Extract the [X, Y] coordinate from the center of the cell holding the provided text.  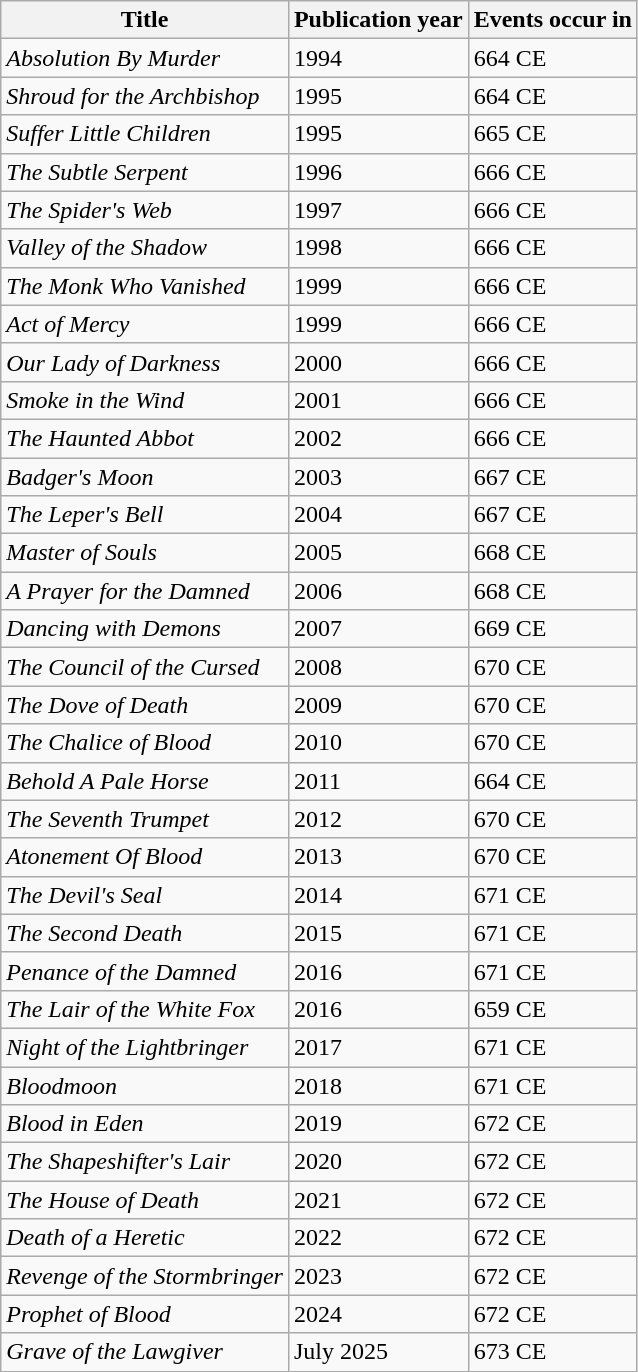
2006 [378, 591]
1998 [378, 248]
Shroud for the Archbishop [145, 96]
2007 [378, 629]
Dancing with Demons [145, 629]
Smoke in the Wind [145, 400]
A Prayer for the Damned [145, 591]
Badger's Moon [145, 477]
2013 [378, 857]
The Haunted Abbot [145, 438]
Night of the Lightbringer [145, 1047]
2008 [378, 667]
2018 [378, 1085]
Publication year [378, 20]
2000 [378, 362]
Suffer Little Children [145, 134]
2003 [378, 477]
2010 [378, 743]
2015 [378, 933]
Act of Mercy [145, 324]
The Spider's Web [145, 210]
Revenge of the Stormbringer [145, 1276]
665 CE [552, 134]
659 CE [552, 1009]
Bloodmoon [145, 1085]
Blood in Eden [145, 1124]
Title [145, 20]
Grave of the Lawgiver [145, 1352]
673 CE [552, 1352]
2023 [378, 1276]
The Devil's Seal [145, 895]
669 CE [552, 629]
2021 [378, 1200]
Our Lady of Darkness [145, 362]
The Subtle Serpent [145, 172]
The Shapeshifter's Lair [145, 1162]
Events occur in [552, 20]
The Dove of Death [145, 705]
Valley of the Shadow [145, 248]
2001 [378, 400]
July 2025 [378, 1352]
The Seventh Trumpet [145, 819]
2019 [378, 1124]
1994 [378, 58]
2024 [378, 1314]
2011 [378, 781]
2020 [378, 1162]
Behold A Pale Horse [145, 781]
2005 [378, 553]
Penance of the Damned [145, 971]
The Council of the Cursed [145, 667]
The Monk Who Vanished [145, 286]
Prophet of Blood [145, 1314]
1997 [378, 210]
The Second Death [145, 933]
Master of Souls [145, 553]
Absolution By Murder [145, 58]
2022 [378, 1238]
The Lair of the White Fox [145, 1009]
2002 [378, 438]
The Leper's Bell [145, 515]
The Chalice of Blood [145, 743]
The House of Death [145, 1200]
2014 [378, 895]
2009 [378, 705]
2012 [378, 819]
1996 [378, 172]
2017 [378, 1047]
Death of a Heretic [145, 1238]
Atonement Of Blood [145, 857]
2004 [378, 515]
